From the cell containing the given text, extract its center point as (X, Y) coordinate. 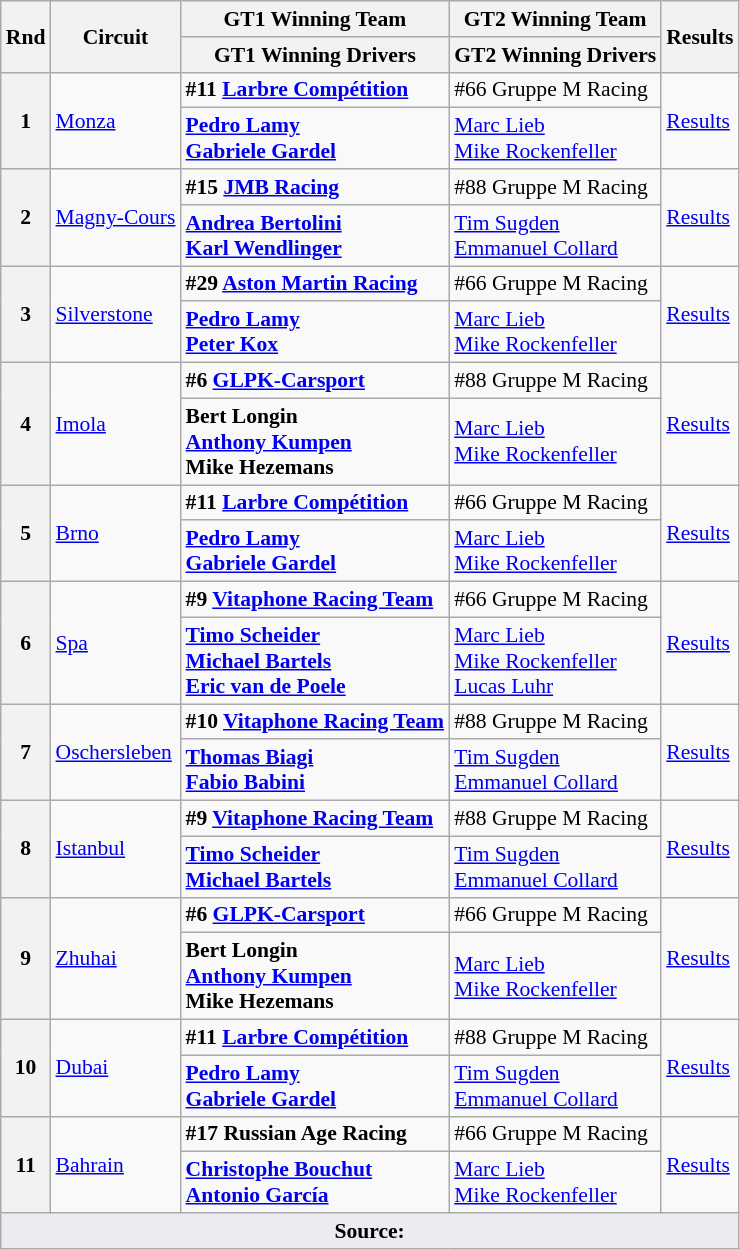
6 (26, 643)
Imola (115, 424)
#10 Vitaphone Racing Team (316, 722)
4 (26, 424)
GT1 Winning Team (316, 19)
Circuit (115, 36)
Spa (115, 643)
#17 Russian Age Racing (316, 1134)
Marc Lieb Mike Rockenfeller Lucas Luhr (555, 660)
GT1 Winning Drivers (316, 55)
Timo Scheider Michael Bartels Eric van de Poele (316, 660)
2 (26, 218)
10 (26, 1068)
3 (26, 314)
Christophe Bouchut Antonio García (316, 1182)
9 (26, 958)
7 (26, 752)
Source: (370, 1231)
11 (26, 1164)
Brno (115, 534)
Bahrain (115, 1164)
5 (26, 534)
GT2 Winning Drivers (555, 55)
Zhuhai (115, 958)
Oschersleben (115, 752)
1 (26, 120)
Istanbul (115, 850)
Silverstone (115, 314)
Rnd (26, 36)
GT2 Winning Team (555, 19)
Thomas Biagi Fabio Babini (316, 770)
Pedro Lamy Peter Kox (316, 332)
8 (26, 850)
Timo Scheider Michael Bartels (316, 866)
#15 JMB Racing (316, 187)
Monza (115, 120)
Dubai (115, 1068)
Magny-Cours (115, 218)
#29 Aston Martin Racing (316, 284)
Andrea Bertolini Karl Wendlinger (316, 236)
